Identify which cell holds the provided text, then report its (x, y) central coordinate. 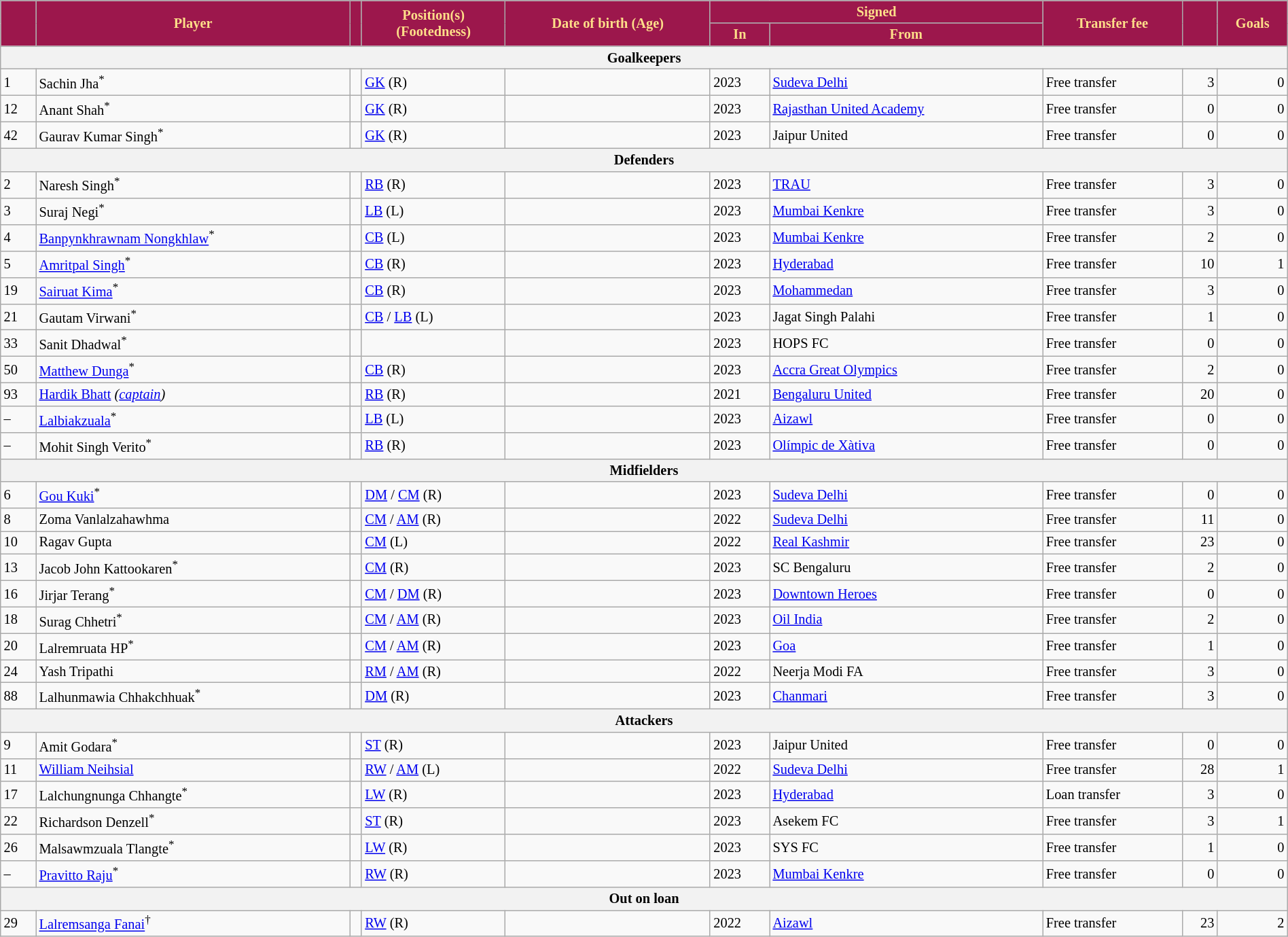
50 (18, 370)
Richardson Denzell* (193, 821)
RM / AM (R) (433, 671)
CM / DM (R) (433, 594)
Sanit Dhadwal* (193, 344)
Attackers (644, 720)
Player (193, 23)
Midfielders (644, 470)
21 (18, 317)
33 (18, 344)
13 (18, 567)
Lalremsanga Fanai† (193, 923)
Signed (876, 12)
Lalhunmawia Chhakchhuak* (193, 696)
Goalkeepers (644, 58)
8 (18, 520)
William Neihsial (193, 770)
6 (18, 495)
DM (R) (433, 696)
18 (18, 620)
17 (18, 795)
Malsawmzuala Tlangte* (193, 848)
42 (18, 135)
28 (1200, 770)
Lalchungnunga Chhangte* (193, 795)
Date of birth (Age) (607, 23)
CM (R) (433, 567)
DM / CM (R) (433, 495)
CB / LB (L) (433, 317)
CM (L) (433, 542)
Chanmari (906, 696)
Gaurav Kumar Singh* (193, 135)
16 (18, 594)
Neerja Modi FA (906, 671)
Banpynkhrawnam Nongkhlaw* (193, 238)
CB (L) (433, 238)
Gautam Virwani* (193, 317)
88 (18, 696)
Jirjar Terang* (193, 594)
Rajasthan United Academy (906, 109)
26 (18, 848)
SYS FC (906, 848)
Mohit Singh Verito* (193, 446)
19 (18, 291)
9 (18, 745)
Amit Godara* (193, 745)
Amritpal Singh* (193, 264)
Surag Chhetri* (193, 620)
From (906, 35)
Yash Tripathi (193, 671)
Lalremruata HP* (193, 647)
Suraj Negi* (193, 211)
Pravitto Raju* (193, 874)
Anant Shah* (193, 109)
Sachin Jha* (193, 82)
RW / AM (L) (433, 770)
SC Bengaluru (906, 567)
Goals (1253, 23)
Olímpic de Xàtiva (906, 446)
Real Kashmir (906, 542)
In (739, 35)
24 (18, 671)
Accra Great Olympics (906, 370)
Hardik Bhatt (captain) (193, 394)
Zoma Vanlalzahawhma (193, 520)
22 (18, 821)
2021 (739, 394)
Ragav Gupta (193, 542)
Jacob John Kattookaren* (193, 567)
Naresh Singh* (193, 185)
Goa (906, 647)
Transfer fee (1113, 23)
Out on loan (644, 898)
Asekem FC (906, 821)
Loan transfer (1113, 795)
Gou Kuki* (193, 495)
Defenders (644, 160)
Jagat Singh Palahi (906, 317)
TRAU (906, 185)
Matthew Dunga* (193, 370)
5 (18, 264)
Lalbiakzuala* (193, 419)
4 (18, 238)
Oil India (906, 620)
Mohammedan (906, 291)
93 (18, 394)
Position(s)(Footedness) (433, 23)
29 (18, 923)
Sairuat Kima* (193, 291)
12 (18, 109)
HOPS FC (906, 344)
Bengaluru United (906, 394)
Downtown Heroes (906, 594)
